For the text-containing cell, return its midpoint in (X, Y) coordinate format. 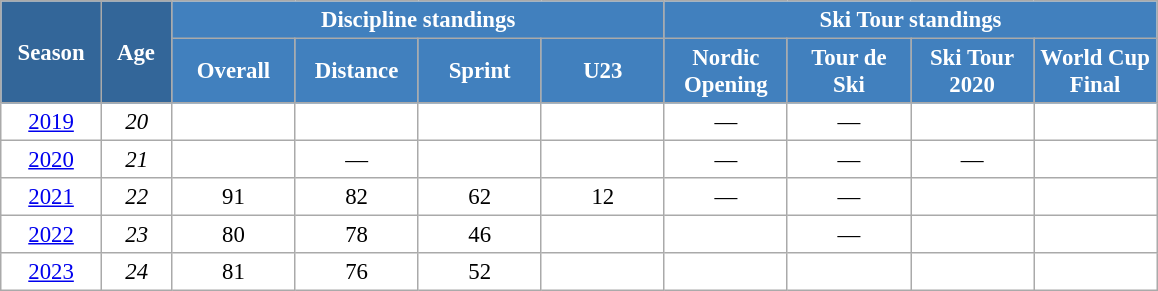
2021 (52, 197)
Tour deSki (848, 72)
Season (52, 52)
U23 (602, 72)
80 (234, 235)
12 (602, 197)
46 (480, 235)
Discipline standings (418, 20)
Age (136, 52)
21 (136, 160)
Sprint (480, 72)
Distance (356, 72)
NordicOpening (726, 72)
82 (356, 197)
2020 (52, 160)
2022 (52, 235)
Ski Tour standings (910, 20)
2019 (52, 122)
78 (356, 235)
91 (234, 197)
23 (136, 235)
22 (136, 197)
20 (136, 122)
World CupFinal (1096, 72)
62 (480, 197)
Ski Tour2020 (972, 72)
Overall (234, 72)
